For the text-containing cell, return its midpoint in (X, Y) coordinate format. 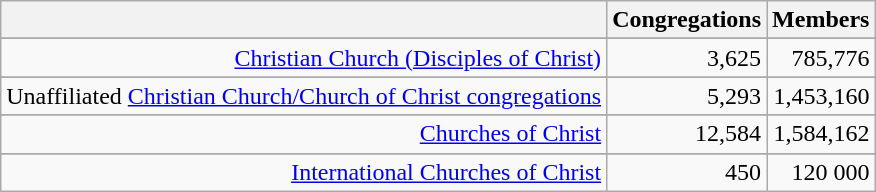
1,584,162 (821, 134)
5,293 (687, 96)
1,453,160 (821, 96)
Congregations (687, 20)
450 (687, 172)
Members (821, 20)
Churches of Christ (304, 134)
International Churches of Christ (304, 172)
3,625 (687, 58)
785,776 (821, 58)
12,584 (687, 134)
Unaffiliated Christian Church/Church of Christ congregations (304, 96)
Christian Church (Disciples of Christ) (304, 58)
120 000 (821, 172)
